Capture the cell that displays the provided text and extract its (x, y) central coordinate. 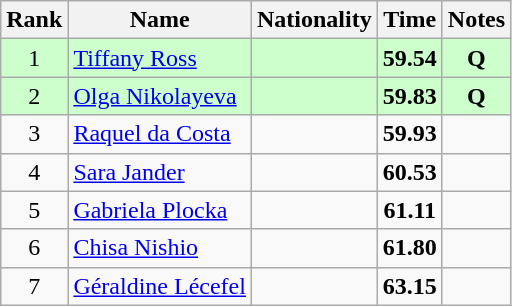
59.93 (410, 134)
5 (34, 210)
1 (34, 58)
61.11 (410, 210)
Sara Jander (160, 172)
Time (410, 20)
Raquel da Costa (160, 134)
Gabriela Plocka (160, 210)
Nationality (314, 20)
60.53 (410, 172)
61.80 (410, 248)
3 (34, 134)
Géraldine Lécefel (160, 286)
6 (34, 248)
Name (160, 20)
Rank (34, 20)
7 (34, 286)
2 (34, 96)
Olga Nikolayeva (160, 96)
Tiffany Ross (160, 58)
59.83 (410, 96)
4 (34, 172)
59.54 (410, 58)
63.15 (410, 286)
Notes (476, 20)
Chisa Nishio (160, 248)
